From the cell containing the given text, extract its center point as (x, y) coordinate. 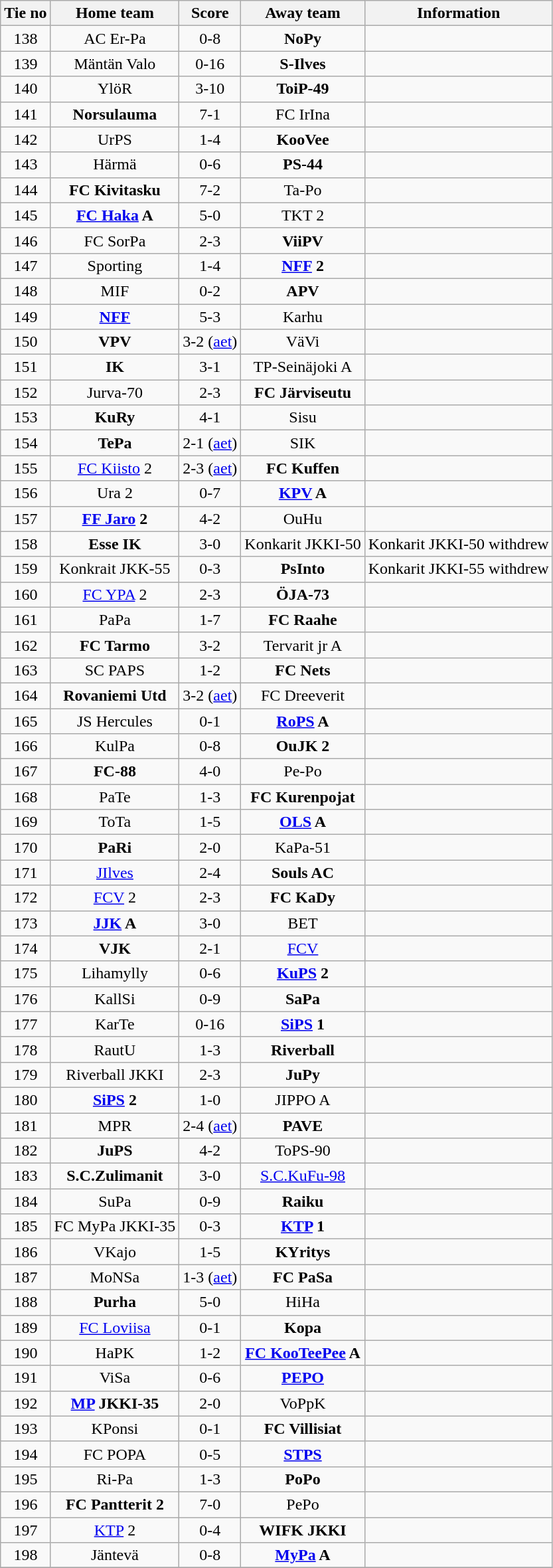
151 (25, 367)
ToTa (115, 822)
173 (25, 923)
Tie no (25, 13)
JuPS (115, 1151)
FCV 2 (115, 898)
ViSa (115, 1378)
2-4 (210, 873)
PePo (303, 1504)
150 (25, 342)
FC KooTeePee A (303, 1353)
FC Järviseutu (303, 392)
KPonsi (115, 1429)
VKajo (115, 1252)
STPS (303, 1454)
7-2 (210, 190)
176 (25, 999)
147 (25, 266)
Away team (303, 13)
FC Nets (303, 670)
0-4 (210, 1529)
Kopa (303, 1328)
Raiku (303, 1201)
KarTe (115, 1024)
KTP 2 (115, 1529)
1-7 (210, 620)
7-0 (210, 1504)
Score (210, 13)
Konkarit JKKI-50 (303, 544)
FC Raahe (303, 620)
154 (25, 443)
KooVee (303, 139)
4-1 (210, 418)
191 (25, 1378)
SIK (303, 443)
149 (25, 317)
189 (25, 1328)
YlöR (115, 89)
175 (25, 974)
195 (25, 1479)
JS Hercules (115, 721)
169 (25, 822)
S.C.Zulimanit (115, 1176)
SaPa (303, 999)
158 (25, 544)
187 (25, 1277)
142 (25, 139)
VoPpK (303, 1403)
KallSi (115, 999)
JJK A (115, 923)
184 (25, 1201)
186 (25, 1252)
TePa (115, 443)
JIPPO A (303, 1100)
KuPS 2 (303, 974)
164 (25, 695)
Sporting (115, 266)
FC Villisiat (303, 1429)
4-0 (210, 772)
Pe-Po (303, 772)
Information (458, 13)
Sisu (303, 418)
FC Tarmo (115, 645)
194 (25, 1454)
SiPS 2 (115, 1100)
Esse IK (115, 544)
Ri-Pa (115, 1479)
Purha (115, 1302)
Ura 2 (115, 493)
JuPy (303, 1075)
S.C.KuFu-98 (303, 1176)
MIF (115, 291)
MyPa A (303, 1555)
Jurva-70 (115, 392)
155 (25, 468)
Tervarit jr A (303, 645)
5-3 (210, 317)
7-1 (210, 114)
FC-88 (115, 772)
IK (115, 367)
163 (25, 670)
148 (25, 291)
TKT 2 (303, 215)
OuJK 2 (303, 746)
Riverball JKKI (115, 1075)
183 (25, 1176)
157 (25, 519)
PsInto (303, 569)
140 (25, 89)
FC Haka A (115, 215)
FC Kivitasku (115, 190)
KPV A (303, 493)
FC Loviisa (115, 1328)
FC Pantterit 2 (115, 1504)
146 (25, 240)
PS-44 (303, 165)
WIFK JKKI (303, 1529)
TP-Seinäjoki A (303, 367)
0-2 (210, 291)
FC IrIna (303, 114)
FC Kurenpojat (303, 797)
VJK (115, 948)
179 (25, 1075)
SuPa (115, 1201)
0-7 (210, 493)
MoNSa (115, 1277)
3-2 (210, 645)
PAVE (303, 1126)
BET (303, 923)
RautU (115, 1049)
0-5 (210, 1454)
MPR (115, 1126)
168 (25, 797)
188 (25, 1302)
Konkarit JKKI-55 withdrew (458, 569)
APV (303, 291)
RoPS A (303, 721)
170 (25, 847)
KTP 1 (303, 1227)
Home team (115, 13)
197 (25, 1529)
Mäntän Valo (115, 64)
160 (25, 594)
KaPa-51 (303, 847)
FC Kiisto 2 (115, 468)
Souls AC (303, 873)
NFF 2 (303, 266)
PEPO (303, 1378)
HiHa (303, 1302)
PaPa (115, 620)
167 (25, 772)
ÖJA-73 (303, 594)
2-4 (aet) (210, 1126)
PaTe (115, 797)
Rovaniemi Utd (115, 695)
161 (25, 620)
Konkrait JKK-55 (115, 569)
Lihamylly (115, 974)
Norsulauma (115, 114)
198 (25, 1555)
JIlves (115, 873)
SC PAPS (115, 670)
VäVi (303, 342)
KYritys (303, 1252)
174 (25, 948)
182 (25, 1151)
UrPS (115, 139)
KulPa (115, 746)
180 (25, 1100)
178 (25, 1049)
PoPo (303, 1479)
185 (25, 1227)
3-1 (210, 367)
KuRy (115, 418)
139 (25, 64)
2-1 (aet) (210, 443)
145 (25, 215)
1-0 (210, 1100)
Jäntevä (115, 1555)
ViiPV (303, 240)
3-10 (210, 89)
OuHu (303, 519)
HaPK (115, 1353)
ToPS-90 (303, 1151)
138 (25, 39)
FC Kuffen (303, 468)
153 (25, 418)
S-Ilves (303, 64)
190 (25, 1353)
Karhu (303, 317)
FC SorPa (115, 240)
AC Er-Pa (115, 39)
FC MyPa JKKI-35 (115, 1227)
141 (25, 114)
FC YPA 2 (115, 594)
ToiP-49 (303, 89)
Riverball (303, 1049)
166 (25, 746)
NFF (115, 317)
FF Jaro 2 (115, 519)
193 (25, 1429)
FCV (303, 948)
177 (25, 1024)
OLS A (303, 822)
152 (25, 392)
144 (25, 190)
Konkarit JKKI-50 withdrew (458, 544)
162 (25, 645)
MP JKKI-35 (115, 1403)
156 (25, 493)
FC KaDy (303, 898)
2-1 (210, 948)
2-3 (aet) (210, 468)
FC Dreeverit (303, 695)
PaRi (115, 847)
Ta-Po (303, 190)
159 (25, 569)
FC PaSa (303, 1277)
VPV (115, 342)
196 (25, 1504)
SiPS 1 (303, 1024)
Härmä (115, 165)
143 (25, 165)
FC POPA (115, 1454)
NoPy (303, 39)
1-3 (aet) (210, 1277)
172 (25, 898)
181 (25, 1126)
165 (25, 721)
171 (25, 873)
192 (25, 1403)
